Search for the cell housing the specified text and yield its (x, y) center coordinate. 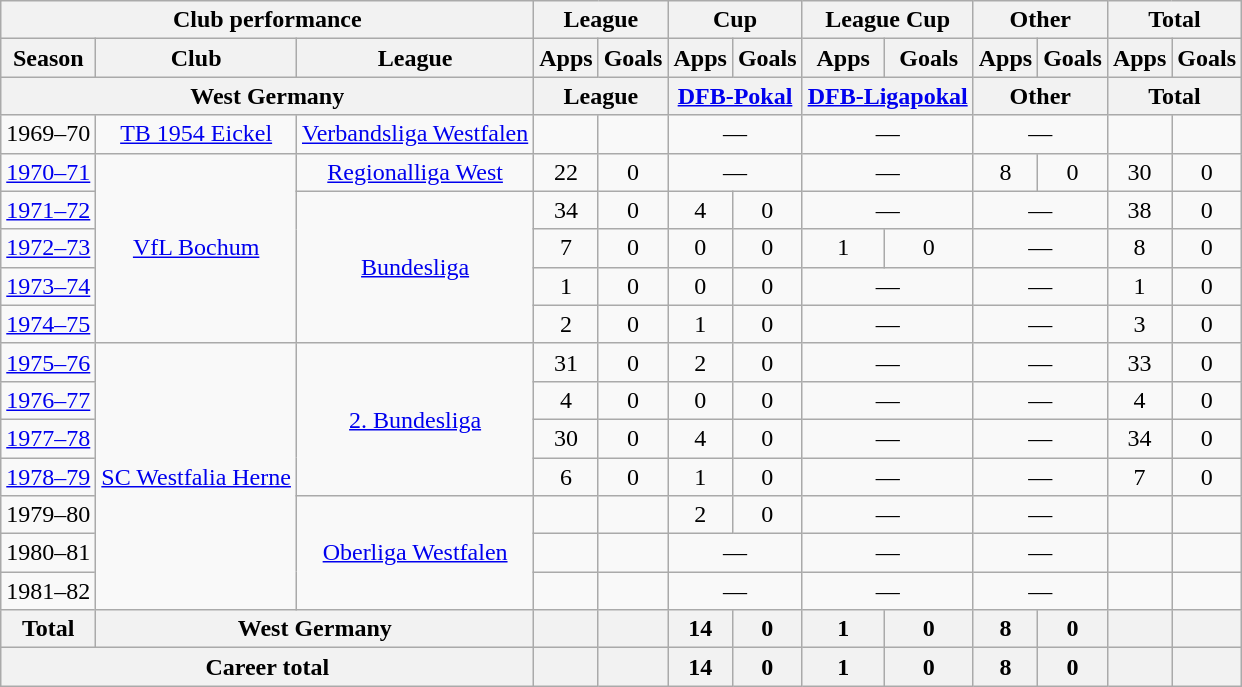
1980–81 (48, 553)
DFB-Pokal (735, 96)
1975–76 (48, 362)
1978–79 (48, 477)
1973–74 (48, 286)
Regionalliga West (414, 172)
1970–71 (48, 172)
1972–73 (48, 248)
1971–72 (48, 210)
2. Bundesliga (414, 419)
1981–82 (48, 591)
33 (1139, 362)
1976–77 (48, 400)
VfL Bochum (196, 248)
6 (566, 477)
Season (48, 58)
League Cup (888, 20)
Career total (268, 667)
1974–75 (48, 324)
SC Westfalia Herne (196, 476)
Oberliga Westfalen (414, 553)
31 (566, 362)
Verbandsliga Westfalen (414, 134)
1979–80 (48, 515)
Club (196, 58)
3 (1139, 324)
22 (566, 172)
Cup (735, 20)
38 (1139, 210)
Bundesliga (414, 267)
1977–78 (48, 438)
TB 1954 Eickel (196, 134)
Club performance (268, 20)
1969–70 (48, 134)
DFB-Ligapokal (888, 96)
